Scan for the cell matching the given text and deliver its (X, Y) coordinate at center. 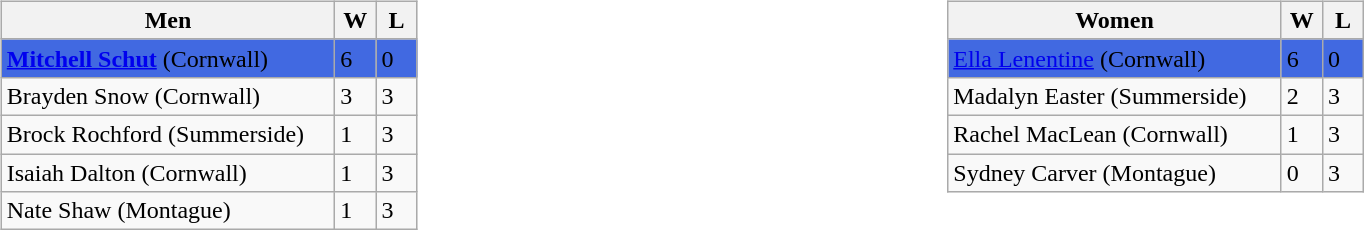
Brock Rochford (Summerside) (168, 134)
Sydney Carver (Montague) (1115, 173)
Nate Shaw (Montague) (168, 211)
Madalyn Easter (Summerside) (1115, 96)
Mitchell Schut (Cornwall) (168, 58)
Brayden Snow (Cornwall) (168, 96)
Ella Lenentine (Cornwall) (1115, 58)
Isaiah Dalton (Cornwall) (168, 173)
2 (1302, 96)
Rachel MacLean (Cornwall) (1115, 134)
Men (168, 20)
Women (1115, 20)
